Output the [x, y] coordinate of the center of the cell containing the given text.  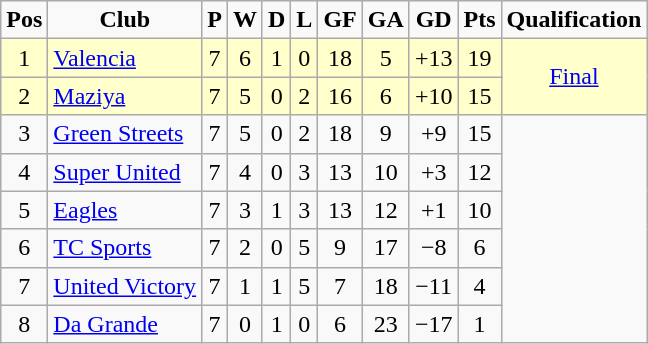
−17 [434, 324]
Eagles [125, 210]
16 [340, 96]
−8 [434, 248]
Valencia [125, 58]
8 [24, 324]
+10 [434, 96]
17 [386, 248]
+13 [434, 58]
GF [340, 20]
Club [125, 20]
GD [434, 20]
+3 [434, 172]
Da Grande [125, 324]
23 [386, 324]
W [244, 20]
L [304, 20]
Final [574, 77]
Maziya [125, 96]
TC Sports [125, 248]
P [215, 20]
Super United [125, 172]
Pos [24, 20]
−11 [434, 286]
Pts [480, 20]
+1 [434, 210]
Green Streets [125, 134]
19 [480, 58]
+9 [434, 134]
Qualification [574, 20]
D [276, 20]
United Victory [125, 286]
GA [386, 20]
